Detect which cell encompasses the target text, then output its (X, Y) center coordinate. 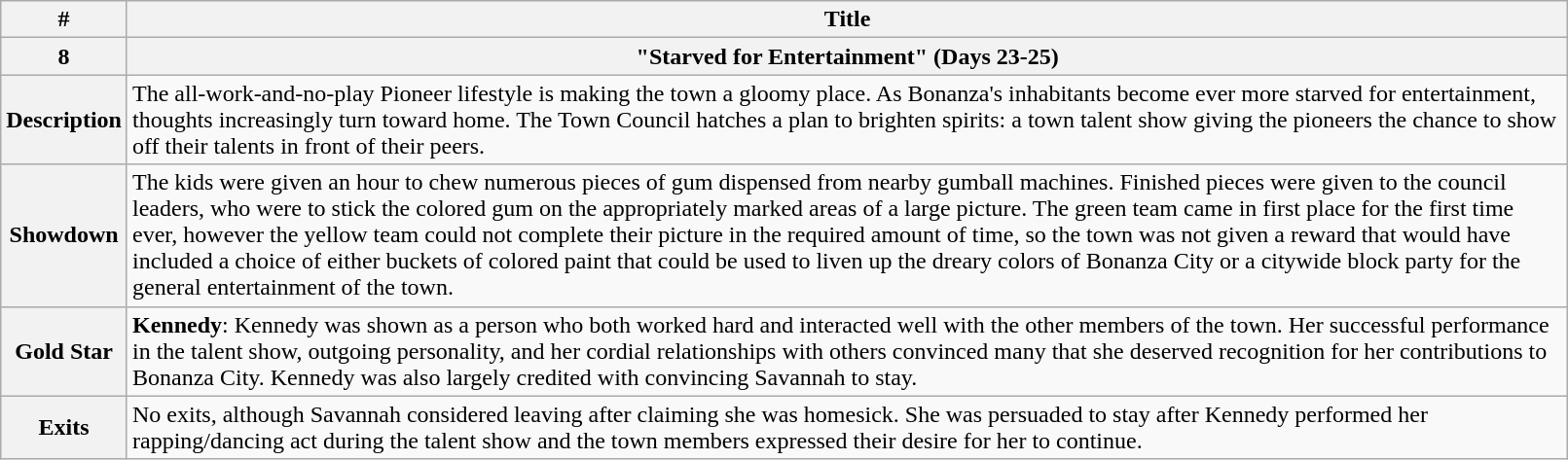
"Starved for Entertainment" (Days 23-25) (847, 56)
Gold Star (64, 351)
Showdown (64, 235)
Title (847, 19)
Description (64, 120)
# (64, 19)
Exits (64, 428)
8 (64, 56)
